Search for the cell housing the specified text and yield its (X, Y) center coordinate. 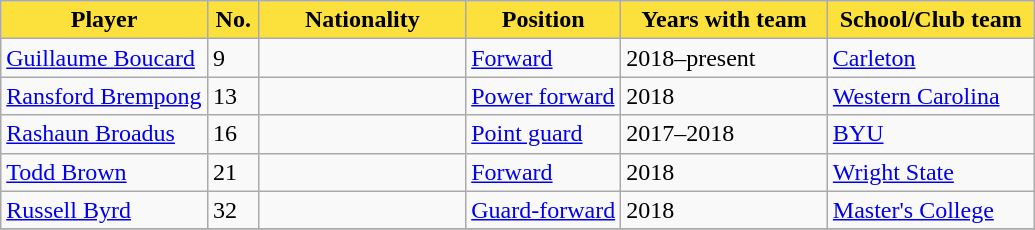
9 (233, 58)
No. (233, 20)
School/Club team (930, 20)
2017–2018 (724, 134)
2018–present (724, 58)
Years with team (724, 20)
Western Carolina (930, 96)
16 (233, 134)
Wright State (930, 172)
Position (544, 20)
BYU (930, 134)
Guillaume Boucard (104, 58)
Master's College (930, 210)
13 (233, 96)
21 (233, 172)
Russell Byrd (104, 210)
Guard-forward (544, 210)
Player (104, 20)
Carleton (930, 58)
Ransford Brempong (104, 96)
Power forward (544, 96)
Todd Brown (104, 172)
Nationality (362, 20)
Point guard (544, 134)
32 (233, 210)
Rashaun Broadus (104, 134)
